Extract the [X, Y] coordinate from the center of the cell holding the provided text.  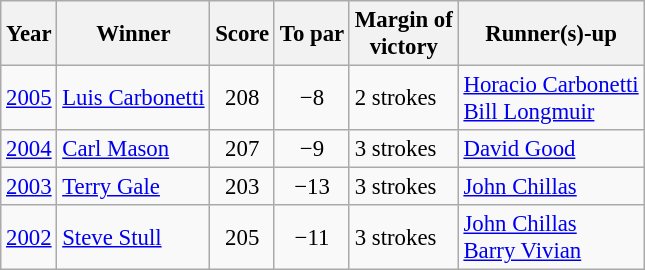
Runner(s)-up [551, 34]
−8 [312, 98]
−9 [312, 149]
John Chillas Barry Vivian [551, 238]
2 strokes [404, 98]
John Chillas [551, 187]
207 [242, 149]
David Good [551, 149]
Horacio Carbonetti Bill Longmuir [551, 98]
205 [242, 238]
Score [242, 34]
2005 [29, 98]
Margin ofvictory [404, 34]
Steve Stull [134, 238]
2003 [29, 187]
Carl Mason [134, 149]
Year [29, 34]
2002 [29, 238]
203 [242, 187]
−13 [312, 187]
−11 [312, 238]
Winner [134, 34]
To par [312, 34]
Terry Gale [134, 187]
2004 [29, 149]
208 [242, 98]
Luis Carbonetti [134, 98]
